Detect which cell encompasses the target text, then output its (X, Y) center coordinate. 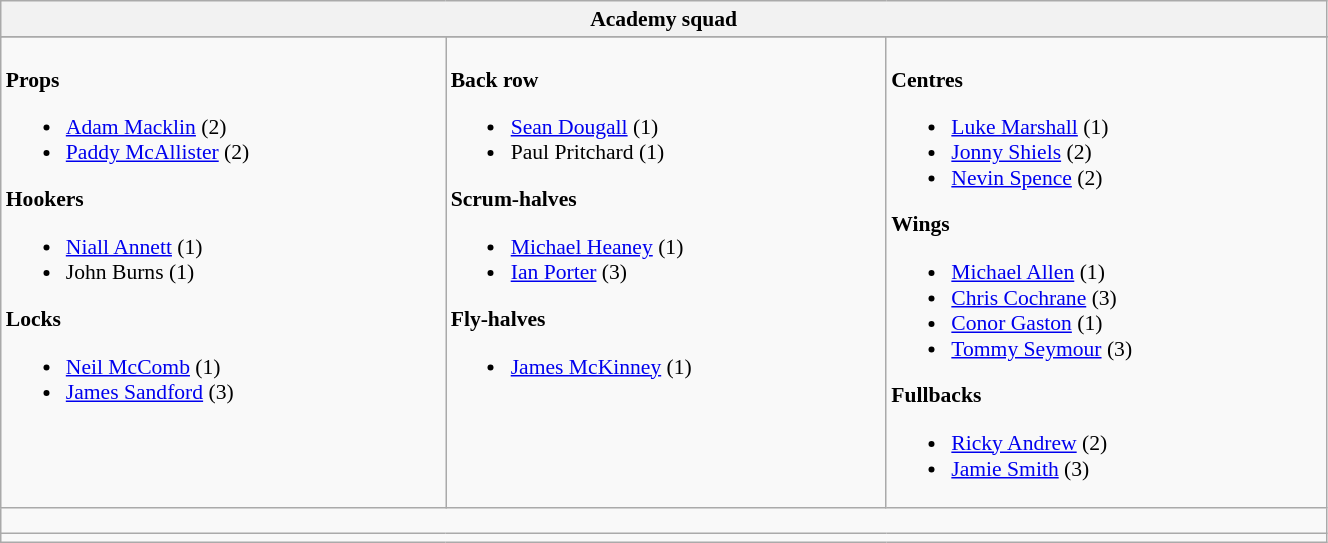
Back row Sean Dougall (1) Paul Pritchard (1)Scrum-halves Michael Heaney (1) Ian Porter (3)Fly-halves James McKinney (1) (666, 272)
Academy squad (664, 19)
Props Adam Macklin (2) Paddy McAllister (2)Hookers Niall Annett (1) John Burns (1)Locks Neil McComb (1) James Sandford (3) (224, 272)
